Identify which cell holds the provided text, then report its (x, y) central coordinate. 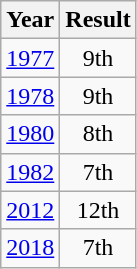
2018 (30, 248)
1978 (30, 96)
1977 (30, 58)
12th (98, 210)
1982 (30, 172)
Result (98, 20)
Year (30, 20)
2012 (30, 210)
1980 (30, 134)
8th (98, 134)
